Capture the cell that displays the provided text and extract its [X, Y] central coordinate. 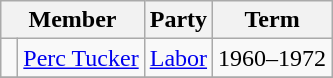
Term [272, 20]
Perc Tucker [81, 58]
Member [72, 20]
Party [178, 20]
Labor [178, 58]
1960–1972 [272, 58]
